Capture the cell that displays the provided text and extract its (X, Y) central coordinate. 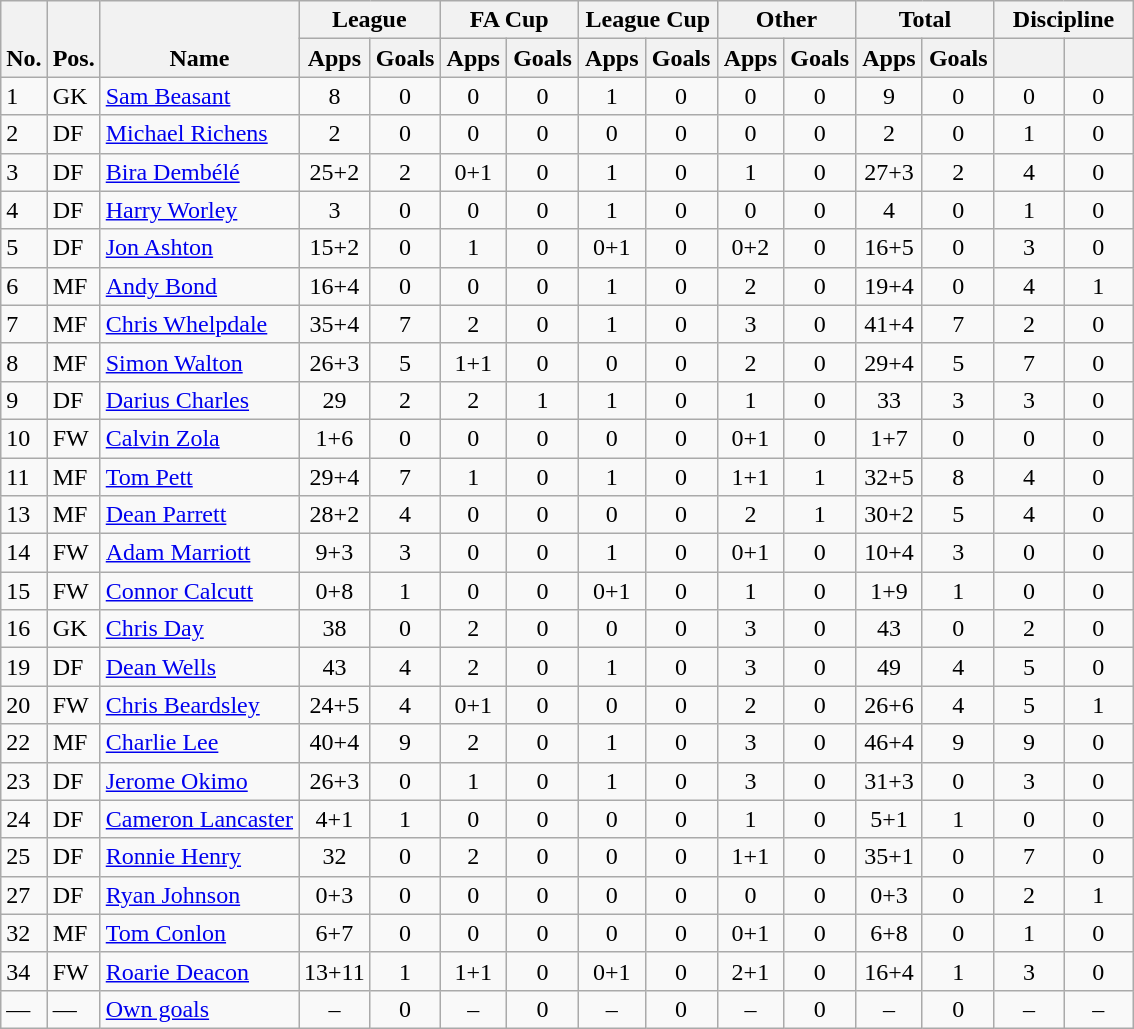
Jerome Okimo (199, 781)
40+4 (335, 743)
Other (786, 20)
Connor Calcutt (199, 591)
15+2 (335, 248)
27+3 (890, 172)
League (370, 20)
10 (24, 438)
Chris Whelpdale (199, 324)
0+8 (335, 591)
19 (24, 667)
20 (24, 705)
10+4 (890, 553)
41+4 (890, 324)
24 (24, 819)
5+1 (890, 819)
Ryan Johnson (199, 895)
Roarie Deacon (199, 971)
Andy Bond (199, 286)
32+5 (890, 477)
Ronnie Henry (199, 857)
19+4 (890, 286)
6+7 (335, 933)
Tom Pett (199, 477)
Dean Wells (199, 667)
FA Cup (510, 20)
14 (24, 553)
Adam Marriott (199, 553)
Michael Richens (199, 134)
27 (24, 895)
35+4 (335, 324)
15 (24, 591)
46+4 (890, 743)
13+11 (335, 971)
4+1 (335, 819)
11 (24, 477)
49 (890, 667)
6+8 (890, 933)
25+2 (335, 172)
16+5 (890, 248)
Discipline (1064, 20)
16 (24, 629)
0+2 (750, 248)
Name (199, 39)
Chris Beardsley (199, 705)
No. (24, 39)
30+2 (890, 515)
Pos. (74, 39)
1+7 (890, 438)
1+6 (335, 438)
Charlie Lee (199, 743)
9+3 (335, 553)
6 (24, 286)
Harry Worley (199, 210)
34 (24, 971)
2+1 (750, 971)
31+3 (890, 781)
35+1 (890, 857)
23 (24, 781)
League Cup (648, 20)
Calvin Zola (199, 438)
Bira Dembélé (199, 172)
22 (24, 743)
33 (890, 400)
Dean Parrett (199, 515)
Own goals (199, 1009)
Total (926, 20)
1+9 (890, 591)
Chris Day (199, 629)
Jon Ashton (199, 248)
13 (24, 515)
Sam Beasant (199, 96)
38 (335, 629)
Tom Conlon (199, 933)
25 (24, 857)
Darius Charles (199, 400)
Cameron Lancaster (199, 819)
28+2 (335, 515)
24+5 (335, 705)
Simon Walton (199, 362)
26+6 (890, 705)
29 (335, 400)
